Identify which cell holds the provided text, then report its [X, Y] central coordinate. 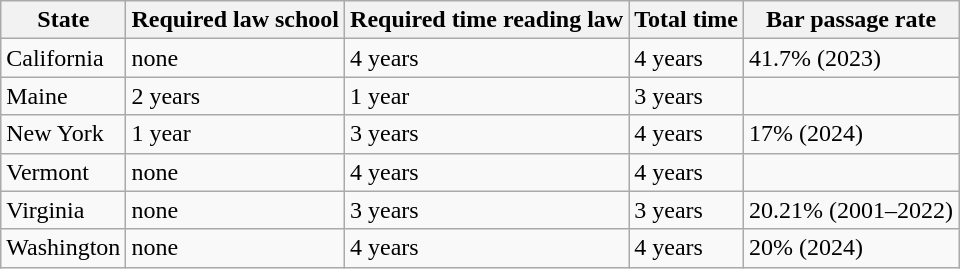
New York [64, 134]
Required time reading law [487, 20]
State [64, 20]
20% (2024) [852, 248]
20.21% (2001–2022) [852, 210]
Washington [64, 248]
Bar passage rate [852, 20]
Vermont [64, 172]
Virginia [64, 210]
Maine [64, 96]
Total time [686, 20]
California [64, 58]
41.7% (2023) [852, 58]
17% (2024) [852, 134]
Required law school [236, 20]
2 years [236, 96]
